Output the (x, y) coordinate of the center of the cell containing the given text.  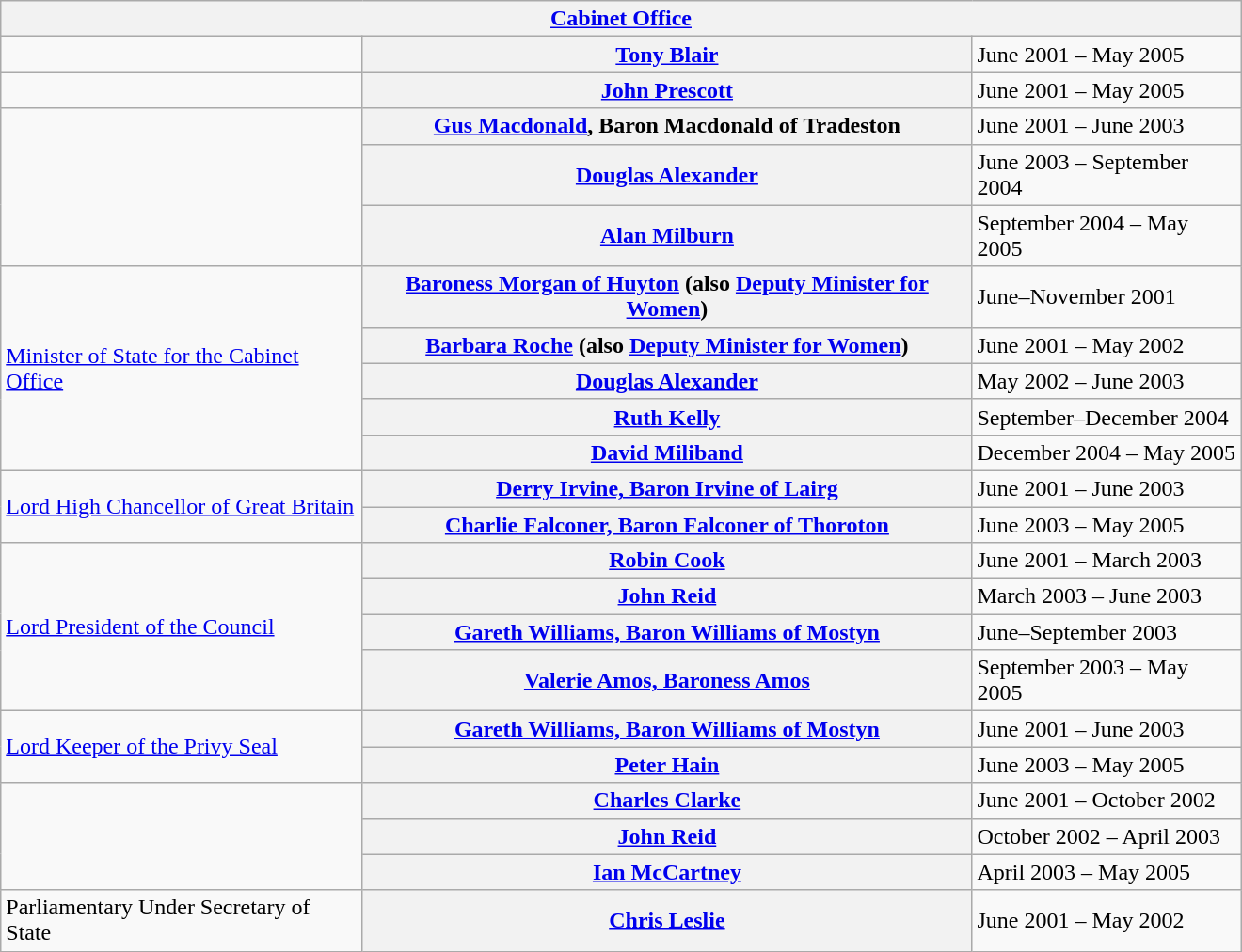
June 2001 – October 2002 (1107, 801)
September 2003 – May 2005 (1107, 681)
David Miliband (667, 452)
Chris Leslie (667, 920)
June 2003 – September 2004 (1107, 175)
Derry Irvine, Baron Irvine of Lairg (667, 488)
December 2004 – May 2005 (1107, 452)
May 2002 – June 2003 (1107, 381)
Alan Milburn (667, 235)
Tony Blair (667, 55)
Ian McCartney (667, 872)
Lord President of the Council (182, 627)
September–December 2004 (1107, 417)
Ruth Kelly (667, 417)
Lord Keeper of the Privy Seal (182, 747)
Charles Clarke (667, 801)
June–November 2001 (1107, 297)
June 2001 – March 2003 (1107, 561)
September 2004 – May 2005 (1107, 235)
John Prescott (667, 90)
Minister of State for the Cabinet Office (182, 369)
Parliamentary Under Secretary of State (182, 920)
Peter Hain (667, 765)
Cabinet Office (621, 19)
October 2002 – April 2003 (1107, 836)
Lord High Chancellor of Great Britain (182, 506)
March 2003 – June 2003 (1107, 596)
June–September 2003 (1107, 632)
Barbara Roche (also Deputy Minister for Women) (667, 345)
Baroness Morgan of Huyton (also Deputy Minister for Women) (667, 297)
Gus Macdonald, Baron Macdonald of Tradeston (667, 126)
Robin Cook (667, 561)
Charlie Falconer, Baron Falconer of Thoroton (667, 524)
April 2003 – May 2005 (1107, 872)
Valerie Amos, Baroness Amos (667, 681)
